Locate the cell with the specified text and output its [X, Y] center coordinate. 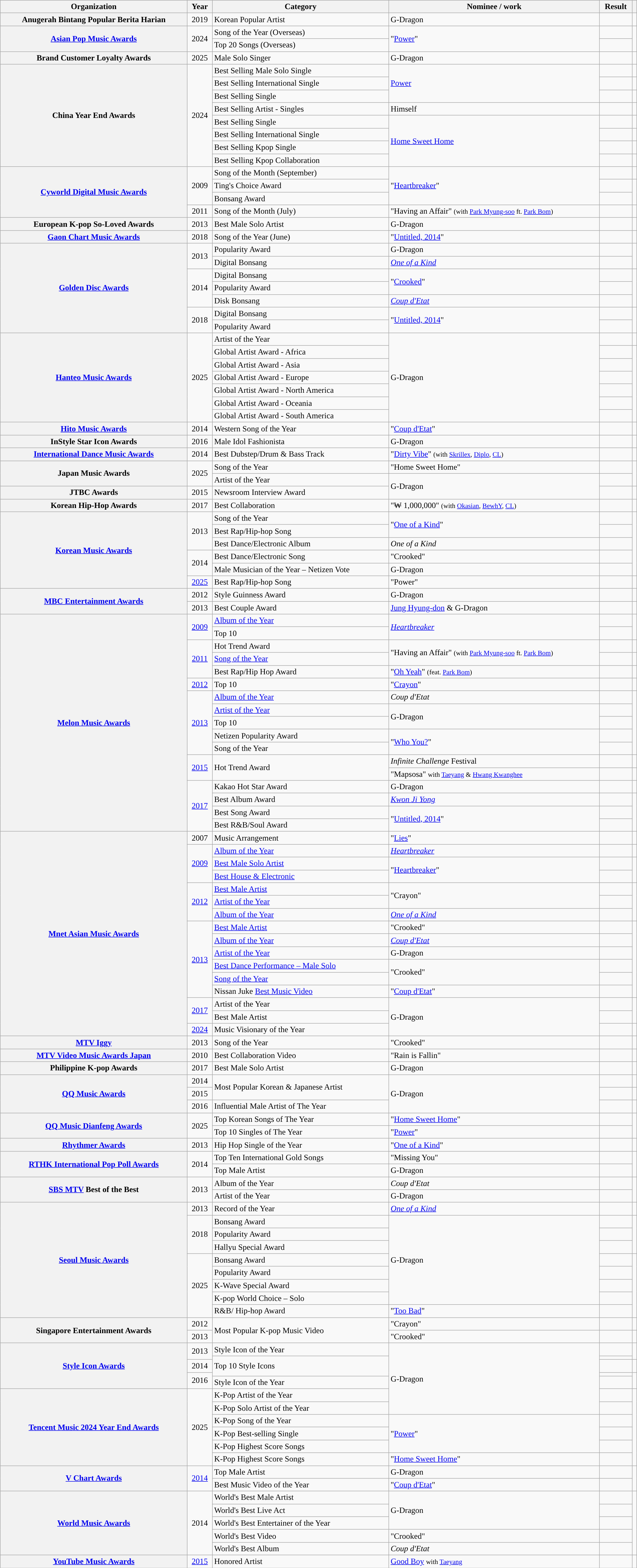
Best Music Video of the Year [300, 1485]
Best Selling Kpop Single [300, 147]
Himself [494, 109]
World's Best Album [300, 1549]
Honored Artist [300, 1561]
International Dance Music Awards [94, 454]
QQ Music Awards [94, 1094]
MBC Entertainment Awards [94, 601]
Asian Pop Music Awards [94, 39]
Best Album Award [300, 800]
RTHK International Pop Poll Awards [94, 1164]
Hito Music Awards [94, 429]
Best Dubstep/Drum & Bass Track [300, 454]
Organization [94, 7]
Global Artist Award - Asia [300, 365]
European K-pop So-Loved Awards [94, 224]
Tencent Music 2024 Year End Awards [94, 1427]
Newsroom Interview Award [300, 493]
Home Sweet Home [494, 141]
"Mapsosa" with Taeyang & Hwang Kwanghee [494, 774]
Korean Music Awards [94, 550]
Top Ten International Gold Songs [300, 1157]
Best R&B/Soul Award [300, 825]
Hip Hop Single of the Year [300, 1145]
Cyworld Digital Music Awards [94, 192]
Best Dance/Electronic Album [300, 544]
Kakao Hot Star Award [300, 787]
World's Best Live Act [300, 1510]
"₩ 1,000,000" (with Okasian, BewhY, CL) [494, 505]
Top Korean Songs of The Year [300, 1119]
2019 [200, 19]
SBS MTV Best of the Best [94, 1189]
Style Icon Awards [94, 1366]
K-Pop Solo Artist of the Year [300, 1408]
Hanteo Music Awards [94, 377]
"Who You?" [494, 742]
Best Song Award [300, 812]
Philippine K-pop Awards [94, 1068]
YouTube Music Awards [94, 1561]
Global Artist Award - Europe [300, 378]
Record of the Year [300, 1209]
Global Artist Award - Oceania [300, 403]
Best Couple Award [300, 608]
Kwon Ji Yong [494, 800]
Netizen Popularity Award [300, 735]
Music Visionary of the Year [300, 1030]
K-Wave Special Award [300, 1285]
Category [300, 7]
Golden Disc Awards [94, 288]
JTBC Awards [94, 493]
Seoul Music Awards [94, 1260]
"Too Bad" [494, 1311]
Global Artist Award - Africa [300, 352]
Brand Customer Loyalty Awards [94, 58]
Rhythmer Awards [94, 1145]
K-Pop Artist of the Year [300, 1395]
Top 10 Singles of The Year [300, 1132]
Music Arrangement [300, 838]
Good Boy with Taeyang [494, 1561]
2010 [200, 1055]
QQ Music Dianfeng Awards [94, 1126]
Male Musician of the Year – Netizen Vote [300, 569]
"Missing You" [494, 1157]
Gaon Chart Music Awards [94, 237]
2007 [200, 838]
Korean Hip-Hop Awards [94, 505]
Year [200, 7]
Song of the Month (September) [300, 173]
Singapore Entertainment Awards [94, 1330]
Song of the Year (June) [300, 237]
Nissan Juke Best Music Video [300, 991]
"Dirty Vibe" (with Skrillex, Diplo, CL) [494, 454]
World Music Awards [94, 1523]
Korean Popular Artist [300, 19]
MTV Iggy [94, 1043]
Best Selling Kpop Collaboration [300, 160]
Most Popular K-pop Music Video [300, 1330]
Best Rap/Hip Hop Award [300, 672]
Song of the Year (Overseas) [300, 32]
Male Idol Fashionista [300, 441]
"Lies" [494, 838]
Result [615, 7]
Influential Male Artist of The Year [300, 1106]
World's Best Entertainer of the Year [300, 1523]
World's Best Video [300, 1536]
V Chart Awards [94, 1478]
K-Pop Best-selling Single [300, 1434]
Male Solo Singer [300, 58]
China Year End Awards [94, 115]
Top 10 Style Icons [300, 1366]
Song of the Month (July) [300, 211]
Japan Music Awards [94, 473]
Jung Hyung-don & G-Dragon [494, 608]
Western Song of the Year [300, 429]
Hallyu Special Award [300, 1247]
Nominee / work [494, 7]
Best Selling Artist - Singles [300, 109]
Best Selling Male Solo Single [300, 71]
Best Dance/Electronic Song [300, 556]
Melon Music Awards [94, 723]
Global Artist Award - North America [300, 390]
MTV Video Music Awards Japan [94, 1055]
Ting's Choice Award [300, 186]
Most Popular Korean & Japanese Artist [300, 1087]
Top 20 Songs (Overseas) [300, 45]
Anugerah Bintang Popular Berita Harian [94, 19]
World's Best Male Artist [300, 1497]
"Oh Yeah" (feat. Park Bom) [494, 672]
Infinite Challenge Festival [494, 761]
K-Pop Song of the Year [300, 1421]
R&B/ Hip-hop Award [300, 1311]
Best Dance Performance – Male Solo [300, 966]
InStyle Star Icon Awards [94, 441]
Mnet Asian Music Awards [94, 934]
Power [494, 83]
Best Collaboration [300, 505]
Best Collaboration Video [300, 1055]
Disk Bonsang [300, 301]
"Rain is Fallin" [494, 1055]
Global Artist Award - South America [300, 416]
Best House & Electronic [300, 876]
K-pop World Choice – Solo [300, 1298]
Style Guinness Award [300, 595]
